From the cell containing the given text, extract its center point as (x, y) coordinate. 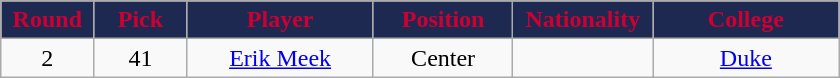
Pick (140, 20)
Center (443, 58)
41 (140, 58)
Position (443, 20)
College (746, 20)
Player (280, 20)
Erik Meek (280, 58)
Nationality (583, 20)
2 (48, 58)
Round (48, 20)
Duke (746, 58)
